Find where the given text appears and provide that cell's center as (x, y) coordinate. 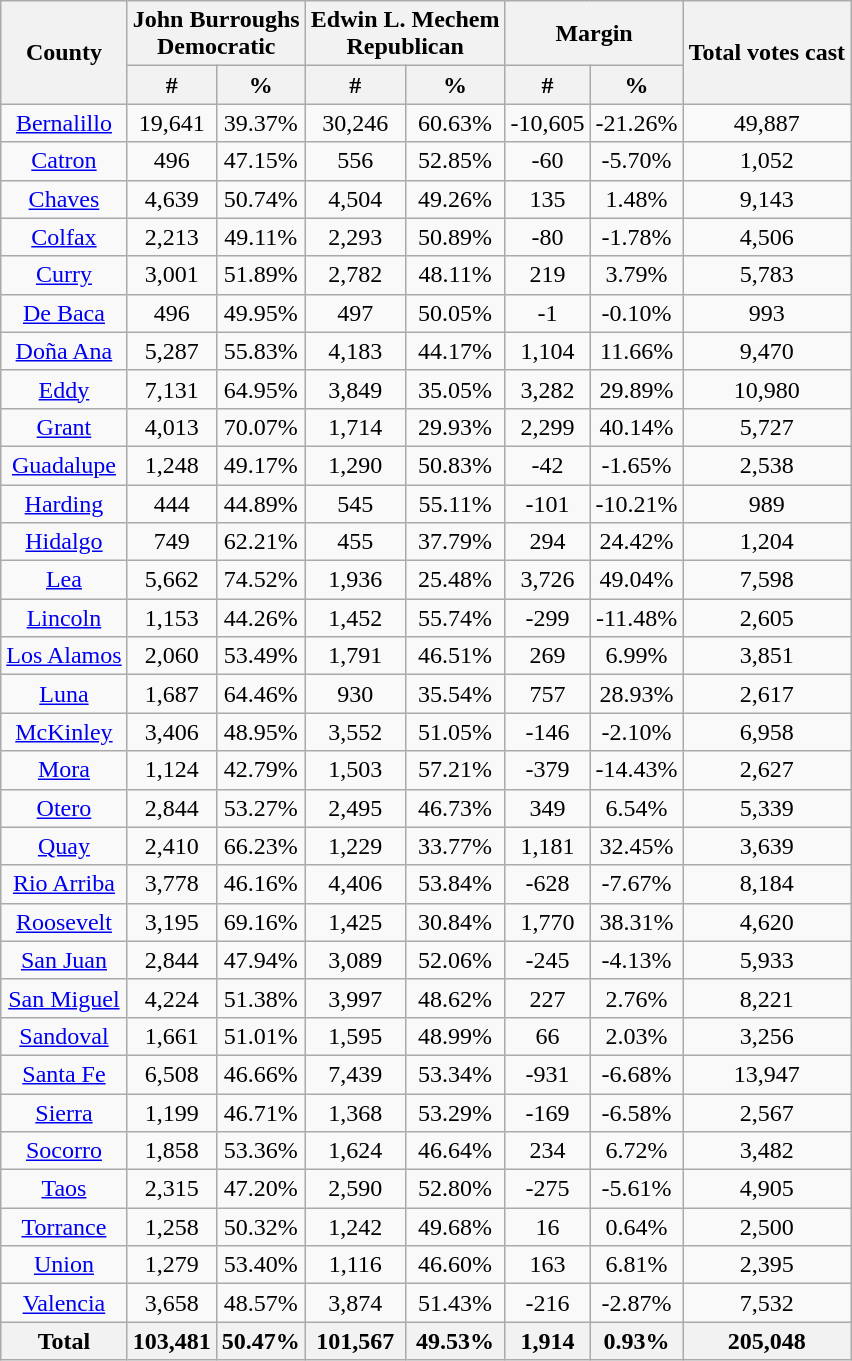
33.77% (455, 846)
Bernalillo (64, 123)
989 (767, 503)
-7.67% (636, 884)
48.99% (455, 1036)
1,770 (548, 922)
29.89% (636, 389)
70.07% (260, 427)
-0.10% (636, 313)
349 (548, 808)
5,783 (767, 275)
49,887 (767, 123)
66.23% (260, 846)
37.79% (455, 542)
3.79% (636, 275)
1,595 (355, 1036)
5,662 (172, 580)
7,532 (767, 1303)
3,849 (355, 389)
44.17% (455, 351)
2,500 (767, 1227)
30,246 (355, 123)
7,598 (767, 580)
47.20% (260, 1189)
55.74% (455, 618)
1,124 (172, 770)
-169 (548, 1113)
9,143 (767, 199)
Rio Arriba (64, 884)
2,060 (172, 656)
1,116 (355, 1265)
6,508 (172, 1074)
46.16% (260, 884)
1,242 (355, 1227)
101,567 (355, 1341)
Grant (64, 427)
3,726 (548, 580)
1,791 (355, 656)
0.93% (636, 1341)
444 (172, 503)
Eddy (64, 389)
7,439 (355, 1074)
5,287 (172, 351)
1,258 (172, 1227)
4,905 (767, 1189)
62.21% (260, 542)
Los Alamos (64, 656)
1,624 (355, 1151)
53.34% (455, 1074)
46.66% (260, 1074)
227 (548, 998)
52.06% (455, 960)
5,933 (767, 960)
Socorro (64, 1151)
Luna (64, 694)
1,452 (355, 618)
6.81% (636, 1265)
-245 (548, 960)
3,001 (172, 275)
163 (548, 1265)
205,048 (767, 1341)
-4.13% (636, 960)
4,506 (767, 237)
74.52% (260, 580)
9,470 (767, 351)
2,293 (355, 237)
-2.10% (636, 732)
Colfax (64, 237)
51.05% (455, 732)
Taos (64, 1189)
3,778 (172, 884)
50.83% (455, 465)
53.36% (260, 1151)
2,213 (172, 237)
49.53% (455, 1341)
53.84% (455, 884)
46.64% (455, 1151)
48.11% (455, 275)
4,406 (355, 884)
39.37% (260, 123)
1,503 (355, 770)
234 (548, 1151)
Chaves (64, 199)
2,495 (355, 808)
53.27% (260, 808)
135 (548, 199)
46.73% (455, 808)
46.51% (455, 656)
2,617 (767, 694)
-80 (548, 237)
44.26% (260, 618)
Union (64, 1265)
49.26% (455, 199)
-10,605 (548, 123)
52.80% (455, 1189)
6.72% (636, 1151)
1,425 (355, 922)
47.15% (260, 161)
3,282 (548, 389)
-5.61% (636, 1189)
1,290 (355, 465)
60.63% (455, 123)
1,181 (548, 846)
2.03% (636, 1036)
50.05% (455, 313)
-11.48% (636, 618)
64.95% (260, 389)
5,727 (767, 427)
5,339 (767, 808)
1,279 (172, 1265)
13,947 (767, 1074)
1,052 (767, 161)
2,605 (767, 618)
-6.58% (636, 1113)
-5.70% (636, 161)
4,639 (172, 199)
2,627 (767, 770)
3,406 (172, 732)
-101 (548, 503)
1,229 (355, 846)
-146 (548, 732)
50.32% (260, 1227)
545 (355, 503)
-275 (548, 1189)
1,153 (172, 618)
16 (548, 1227)
Total votes cast (767, 52)
Guadalupe (64, 465)
219 (548, 275)
2,299 (548, 427)
53.29% (455, 1113)
-60 (548, 161)
Edwin L. MechemRepublican (405, 34)
Lincoln (64, 618)
1,104 (548, 351)
-14.43% (636, 770)
1,687 (172, 694)
-216 (548, 1303)
50.47% (260, 1341)
Torrance (64, 1227)
3,552 (355, 732)
2,395 (767, 1265)
Curry (64, 275)
51.01% (260, 1036)
294 (548, 542)
2,410 (172, 846)
Total (64, 1341)
50.89% (455, 237)
-1 (548, 313)
Quay (64, 846)
-2.87% (636, 1303)
69.16% (260, 922)
Hidalgo (64, 542)
51.38% (260, 998)
John BurroughsDemocratic (216, 34)
1,714 (355, 427)
25.48% (455, 580)
2,782 (355, 275)
757 (548, 694)
49.95% (260, 313)
4,504 (355, 199)
42.79% (260, 770)
32.45% (636, 846)
30.84% (455, 922)
0.64% (636, 1227)
1,661 (172, 1036)
24.42% (636, 542)
48.57% (260, 1303)
749 (172, 542)
55.11% (455, 503)
44.89% (260, 503)
1,204 (767, 542)
49.17% (260, 465)
Valencia (64, 1303)
29.93% (455, 427)
6.99% (636, 656)
47.94% (260, 960)
3,658 (172, 1303)
3,089 (355, 960)
2,538 (767, 465)
53.40% (260, 1265)
-628 (548, 884)
51.43% (455, 1303)
-6.68% (636, 1074)
Roosevelt (64, 922)
497 (355, 313)
6,958 (767, 732)
53.49% (260, 656)
4,620 (767, 922)
-42 (548, 465)
3,195 (172, 922)
64.46% (260, 694)
556 (355, 161)
1,368 (355, 1113)
3,851 (767, 656)
51.89% (260, 275)
66 (548, 1036)
2.76% (636, 998)
930 (355, 694)
4,183 (355, 351)
35.54% (455, 694)
49.04% (636, 580)
8,184 (767, 884)
48.62% (455, 998)
-1.78% (636, 237)
Doña Ana (64, 351)
Margin (594, 34)
-1.65% (636, 465)
52.85% (455, 161)
-21.26% (636, 123)
1,936 (355, 580)
1.48% (636, 199)
19,641 (172, 123)
De Baca (64, 313)
San Juan (64, 960)
103,481 (172, 1341)
40.14% (636, 427)
57.21% (455, 770)
1,199 (172, 1113)
McKinley (64, 732)
4,224 (172, 998)
48.95% (260, 732)
Lea (64, 580)
3,639 (767, 846)
46.71% (260, 1113)
-299 (548, 618)
1,858 (172, 1151)
1,914 (548, 1341)
Santa Fe (64, 1074)
55.83% (260, 351)
2,315 (172, 1189)
3,482 (767, 1151)
County (64, 52)
4,013 (172, 427)
2,590 (355, 1189)
35.05% (455, 389)
38.31% (636, 922)
49.68% (455, 1227)
46.60% (455, 1265)
3,997 (355, 998)
Catron (64, 161)
50.74% (260, 199)
3,256 (767, 1036)
8,221 (767, 998)
-931 (548, 1074)
993 (767, 313)
2,567 (767, 1113)
49.11% (260, 237)
28.93% (636, 694)
Harding (64, 503)
San Miguel (64, 998)
11.66% (636, 351)
7,131 (172, 389)
10,980 (767, 389)
Sierra (64, 1113)
455 (355, 542)
-379 (548, 770)
-10.21% (636, 503)
Sandoval (64, 1036)
1,248 (172, 465)
Otero (64, 808)
6.54% (636, 808)
3,874 (355, 1303)
269 (548, 656)
Mora (64, 770)
